Detect which cell encompasses the target text, then output its [X, Y] center coordinate. 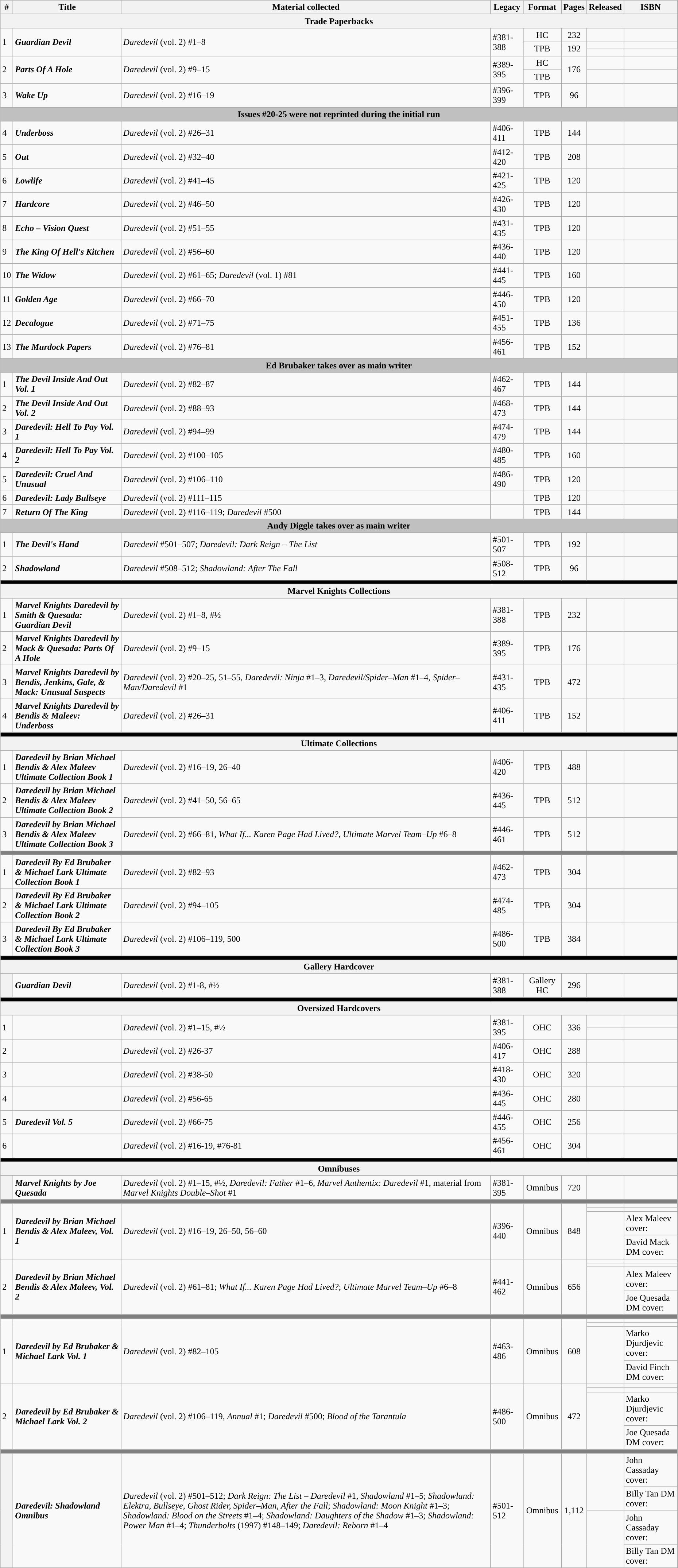
Daredevil by Ed Brubaker & Michael Lark Vol. 1 [67, 1351]
#406-417 [507, 1051]
#463-486 [507, 1351]
Marvel Knights Daredevil by Mack & Quesada: Parts Of A Hole [67, 649]
#441-445 [507, 276]
#406-420 [507, 767]
Daredevil (vol. 2) #61–81; What If... Karen Page Had Lived?; Ultimate Marvel Team–Up #6–8 [306, 1287]
#418-430 [507, 1075]
Daredevil #501–507; Daredevil: Dark Reign – The List [306, 544]
#396-399 [507, 96]
Legacy [507, 7]
Marvel Knights Daredevil by Smith & Quesada: Guardian Devil [67, 615]
Daredevil by Brian Michael Bendis & Alex Maleev, Vol. 2 [67, 1287]
Daredevil by Brian Michael Bendis & Alex Maleev Ultimate Collection Book 2 [67, 801]
#486-490 [507, 479]
The Devil's Hand [67, 544]
11 [7, 299]
Daredevil (vol. 2) #94–105 [306, 905]
Format [542, 7]
280 [574, 1099]
Gallery Hardcover [339, 967]
Daredevil: Lady Bullseye [67, 498]
#468-473 [507, 408]
The Devil Inside And Out Vol. 1 [67, 384]
720 [574, 1188]
Material collected [306, 7]
#501-507 [507, 544]
Daredevil (vol. 2) #82–105 [306, 1351]
Daredevil: Cruel And Unusual [67, 479]
Daredevil (vol. 2) #66-75 [306, 1122]
Daredevil (vol. 2) #66–81, What If... Karen Page Had Lived?, Ultimate Marvel Team–Up #6–8 [306, 834]
336 [574, 1027]
Marvel Knights Collections [339, 591]
Decalogue [67, 323]
Echo – Vision Quest [67, 228]
Daredevil (vol. 2) #1–15, #½, Daredevil: Father #1–6, Marvel Authentix: Daredevil #1, material from Marvel Knights Double–Shot #1 [306, 1188]
Pages [574, 7]
Daredevil (vol. 2) #32–40 [306, 157]
#441-462 [507, 1287]
Daredevil (vol. 2) #41–50, 56–65 [306, 801]
David Finch DM cover: [651, 1372]
Daredevil (vol. 2) #56-65 [306, 1099]
Daredevil (vol. 2) #116–119; Daredevil #500 [306, 512]
Omnibuses [339, 1169]
208 [574, 157]
Return Of The King [67, 512]
Golden Age [67, 299]
# [7, 7]
Issues #20-25 were not reprinted during the initial run [339, 114]
#396-440 [507, 1231]
Daredevil (vol. 2) #94–99 [306, 432]
Out [67, 157]
Daredevil (vol. 2) #106–110 [306, 479]
Daredevil (vol. 2) #1–8, #½ [306, 615]
Marvel Knights Daredevil by Bendis & Maleev: Underboss [67, 716]
Daredevil (vol. 2) #51–55 [306, 228]
Trade Paperbacks [339, 21]
Daredevil (vol. 2) #20–25, 51–55, Daredevil: Ninja #1–3, Daredevil/Spider–Man #1–4, Spider–Man/Daredevil #1 [306, 682]
The Widow [67, 276]
Daredevil (vol. 2) #106–119, 500 [306, 939]
The Devil Inside And Out Vol. 2 [67, 408]
Daredevil Vol. 5 [67, 1122]
9 [7, 252]
Daredevil (vol. 2) #100–105 [306, 455]
Andy Diggle takes over as main writer [339, 526]
Daredevil (vol. 2) #46–50 [306, 204]
Daredevil by Ed Brubaker & Michael Lark Vol. 2 [67, 1417]
Daredevil (vol. 2) #76–81 [306, 346]
296 [574, 986]
Daredevil: Shadowland Omnibus [67, 1511]
Daredevil By Ed Brubaker & Michael Lark Ultimate Collection Book 3 [67, 939]
#426-430 [507, 204]
256 [574, 1122]
Daredevil by Brian Michael Bendis & Alex Maleev Ultimate Collection Book 1 [67, 767]
Daredevil (vol. 2) #41–45 [306, 180]
1,112 [574, 1511]
Daredevil (vol. 2) #16-19, #76-81 [306, 1146]
Ultimate Collections [339, 743]
Daredevil (vol. 2) #82–87 [306, 384]
Daredevil (vol. 2) #38-50 [306, 1075]
#451-455 [507, 323]
13 [7, 346]
Daredevil (vol. 2) #88–93 [306, 408]
ISBN [651, 7]
Marvel Knights Daredevil by Bendis, Jenkins, Gale, & Mack: Unusual Suspects [67, 682]
Daredevil (vol. 2) #106–119, Annual #1; Daredevil #500; Blood of the Tarantula [306, 1417]
Daredevil By Ed Brubaker & Michael Lark Ultimate Collection Book 1 [67, 872]
12 [7, 323]
#474-479 [507, 432]
Daredevil (vol. 2) #61–65; Daredevil (vol. 1) #81 [306, 276]
Released [605, 7]
Daredevil (vol. 2) #71–75 [306, 323]
Daredevil by Brian Michael Bendis & Alex Maleev, Vol. 1 [67, 1231]
#446-455 [507, 1122]
Daredevil (vol. 2) #66–70 [306, 299]
#508-512 [507, 568]
Daredevil (vol. 2) #1–8 [306, 42]
Daredevil (vol. 2) #1-8, #½ [306, 986]
#480-485 [507, 455]
#462-467 [507, 384]
Daredevil (vol. 2) #111–115 [306, 498]
The Murdock Papers [67, 346]
#421-425 [507, 180]
Wake Up [67, 96]
Shadowland [67, 568]
384 [574, 939]
Daredevil (vol. 2) #16–19, 26–50, 56–60 [306, 1231]
Daredevil (vol. 2) #56–60 [306, 252]
Ed Brubaker takes over as main writer [339, 365]
#446-450 [507, 299]
#474-485 [507, 905]
8 [7, 228]
320 [574, 1075]
Gallery HC [542, 986]
10 [7, 276]
Marvel Knights by Joe Quesada [67, 1188]
The King Of Hell's Kitchen [67, 252]
#462-473 [507, 872]
488 [574, 767]
Title [67, 7]
David Mack DM cover: [651, 1247]
Daredevil #508–512; Shadowland: After The Fall [306, 568]
#436-440 [507, 252]
136 [574, 323]
Daredevil By Ed Brubaker & Michael Lark Ultimate Collection Book 2 [67, 905]
Daredevil by Brian Michael Bendis & Alex Maleev Ultimate Collection Book 3 [67, 834]
Daredevil (vol. 2) #1–15, #½ [306, 1027]
#412-420 [507, 157]
656 [574, 1287]
Daredevil: Hell To Pay Vol. 1 [67, 432]
848 [574, 1231]
Lowlife [67, 180]
Underboss [67, 133]
Daredevil: Hell To Pay Vol. 2 [67, 455]
Daredevil (vol. 2) #16–19, 26–40 [306, 767]
Hardcore [67, 204]
Parts Of A Hole [67, 70]
#446-461 [507, 834]
Daredevil (vol. 2) #26-37 [306, 1051]
#501-512 [507, 1511]
Daredevil (vol. 2) #82–93 [306, 872]
288 [574, 1051]
Oversized Hardcovers [339, 1008]
608 [574, 1351]
Daredevil (vol. 2) #16–19 [306, 96]
